Scan for the cell matching the given text and deliver its (x, y) coordinate at center. 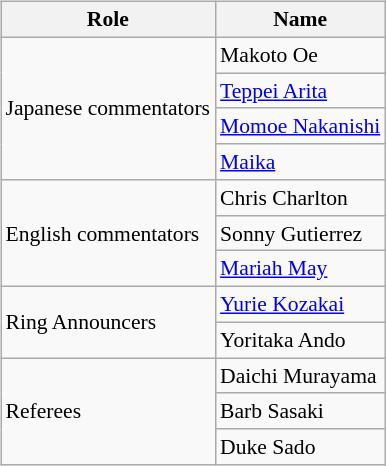
Mariah May (300, 269)
Duke Sado (300, 447)
Makoto Oe (300, 55)
Momoe Nakanishi (300, 126)
Ring Announcers (108, 322)
Japanese commentators (108, 108)
Yoritaka Ando (300, 340)
Barb Sasaki (300, 411)
Teppei Arita (300, 91)
Sonny Gutierrez (300, 233)
Daichi Murayama (300, 376)
English commentators (108, 234)
Role (108, 20)
Yurie Kozakai (300, 305)
Maika (300, 162)
Chris Charlton (300, 198)
Name (300, 20)
Referees (108, 412)
